Pinpoint the cell where the given text exists, returning its (X, Y) midpoint coordinate. 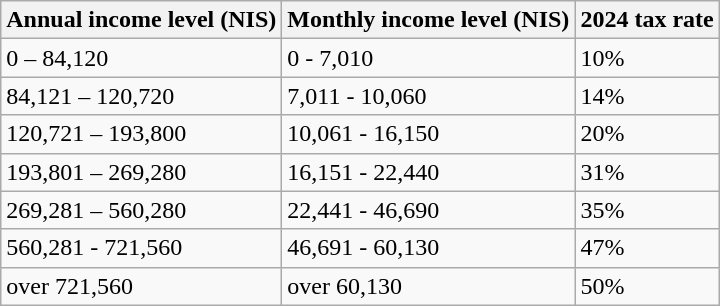
14% (647, 96)
0 – 84,120 (142, 58)
2024 tax rate (647, 20)
35% (647, 210)
47% (647, 248)
22,441 - 46,690 (428, 210)
193,801 – 269,280 (142, 172)
560,281 - 721,560 (142, 248)
7,011 - 10,060 (428, 96)
50% (647, 286)
over 721,560 (142, 286)
31% (647, 172)
46,691 - 60,130 (428, 248)
Annual income level (NIS) (142, 20)
16,151 - 22,440 (428, 172)
10% (647, 58)
10,061 - 16,150 (428, 134)
269,281 – 560,280 (142, 210)
20% (647, 134)
120,721 – 193,800 (142, 134)
Monthly income level (NIS) (428, 20)
over 60,130 (428, 286)
0 - 7,010 (428, 58)
84,121 – 120,720 (142, 96)
